Detect which cell encompasses the target text, then output its [X, Y] center coordinate. 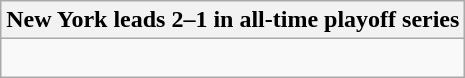
New York leads 2–1 in all-time playoff series [233, 20]
